Scan for the cell matching the given text and deliver its (x, y) coordinate at center. 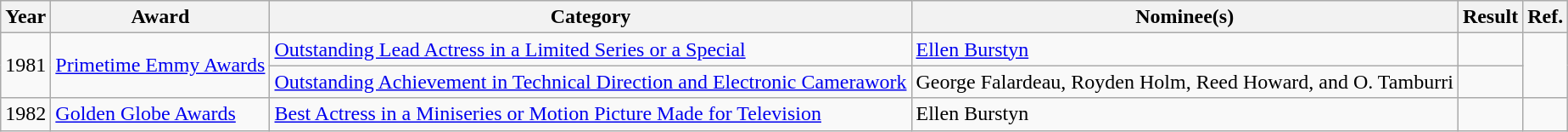
Outstanding Lead Actress in a Limited Series or a Special (591, 49)
Nominee(s) (1184, 17)
Ref. (1546, 17)
Award (160, 17)
George Falardeau, Royden Holm, Reed Howard, and O. Tamburri (1184, 82)
Best Actress in a Miniseries or Motion Picture Made for Television (591, 114)
Primetime Emmy Awards (160, 66)
Category (591, 17)
Outstanding Achievement in Technical Direction and Electronic Camerawork (591, 82)
1982 (25, 114)
1981 (25, 66)
Year (25, 17)
Result (1490, 17)
Golden Globe Awards (160, 114)
